Identify which cell holds the provided text, then report its [x, y] central coordinate. 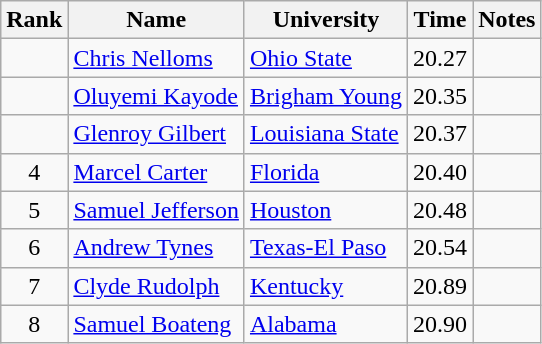
7 [34, 286]
Time [440, 20]
20.40 [440, 172]
Marcel Carter [156, 172]
Clyde Rudolph [156, 286]
Rank [34, 20]
Chris Nelloms [156, 58]
Samuel Jefferson [156, 210]
Ohio State [326, 58]
20.27 [440, 58]
Oluyemi Kayode [156, 96]
Glenroy Gilbert [156, 134]
Samuel Boateng [156, 324]
20.89 [440, 286]
8 [34, 324]
20.35 [440, 96]
Texas-El Paso [326, 248]
Kentucky [326, 286]
Florida [326, 172]
Alabama [326, 324]
Houston [326, 210]
Louisiana State [326, 134]
20.37 [440, 134]
20.90 [440, 324]
4 [34, 172]
University [326, 20]
Brigham Young [326, 96]
20.54 [440, 248]
5 [34, 210]
Name [156, 20]
Notes [507, 20]
20.48 [440, 210]
Andrew Tynes [156, 248]
6 [34, 248]
